Detect which cell encompasses the target text, then output its (X, Y) center coordinate. 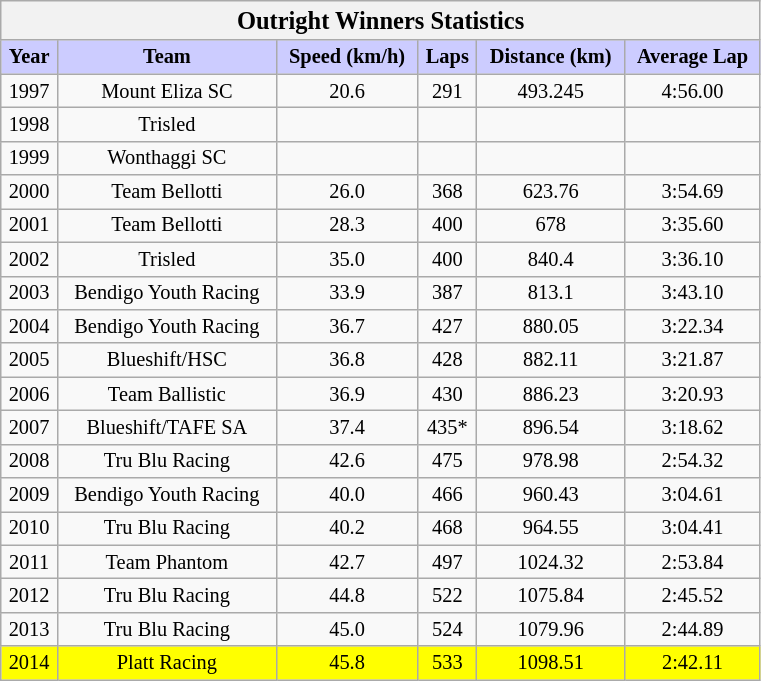
1098.51 (551, 663)
2:45.52 (693, 595)
33.9 (346, 293)
2006 (30, 394)
896.54 (551, 427)
3:54.69 (693, 192)
3:36.10 (693, 259)
Team Phantom (166, 562)
1075.84 (551, 595)
1079.96 (551, 629)
2:42.11 (693, 663)
2:53.84 (693, 562)
1998 (30, 124)
Platt Racing (166, 663)
40.2 (346, 528)
368 (448, 192)
36.9 (346, 394)
497 (448, 562)
3:04.61 (693, 495)
1999 (30, 158)
28.3 (346, 225)
Outright Winners Statistics (381, 20)
880.05 (551, 326)
978.98 (551, 461)
840.4 (551, 259)
Mount Eliza SC (166, 91)
493.245 (551, 91)
882.11 (551, 360)
1997 (30, 91)
2009 (30, 495)
36.8 (346, 360)
678 (551, 225)
1024.32 (551, 562)
524 (448, 629)
Laps (448, 57)
3:43.10 (693, 293)
387 (448, 293)
Team Ballistic (166, 394)
2011 (30, 562)
533 (448, 663)
42.6 (346, 461)
2010 (30, 528)
291 (448, 91)
468 (448, 528)
427 (448, 326)
45.8 (346, 663)
466 (448, 495)
3:22.34 (693, 326)
Speed (km/h) (346, 57)
435* (448, 427)
Average Lap (693, 57)
42.7 (346, 562)
2001 (30, 225)
813.1 (551, 293)
Blueshift/HSC (166, 360)
3:20.93 (693, 394)
Wonthaggi SC (166, 158)
36.7 (346, 326)
2002 (30, 259)
428 (448, 360)
960.43 (551, 495)
2008 (30, 461)
20.6 (346, 91)
Distance (km) (551, 57)
3:04.41 (693, 528)
40.0 (346, 495)
37.4 (346, 427)
2013 (30, 629)
2005 (30, 360)
2:54.32 (693, 461)
2000 (30, 192)
2014 (30, 663)
3:35.60 (693, 225)
Blueshift/TAFE SA (166, 427)
45.0 (346, 629)
3:21.87 (693, 360)
35.0 (346, 259)
964.55 (551, 528)
44.8 (346, 595)
2004 (30, 326)
623.76 (551, 192)
2003 (30, 293)
430 (448, 394)
Year (30, 57)
522 (448, 595)
886.23 (551, 394)
2007 (30, 427)
3:18.62 (693, 427)
4:56.00 (693, 91)
Team (166, 57)
2:44.89 (693, 629)
2012 (30, 595)
475 (448, 461)
26.0 (346, 192)
